Extract the [X, Y] coordinate from the center of the cell holding the provided text.  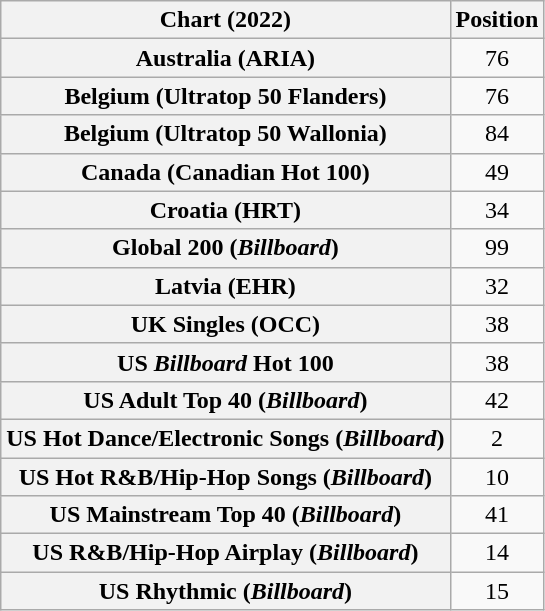
Australia (ARIA) [226, 58]
84 [497, 134]
Global 200 (Billboard) [226, 248]
US Mainstream Top 40 (Billboard) [226, 515]
US Adult Top 40 (Billboard) [226, 400]
2 [497, 438]
Belgium (Ultratop 50 Flanders) [226, 96]
UK Singles (OCC) [226, 324]
US Rhythmic (Billboard) [226, 591]
32 [497, 286]
15 [497, 591]
Croatia (HRT) [226, 210]
34 [497, 210]
US Hot R&B/Hip-Hop Songs (Billboard) [226, 477]
10 [497, 477]
US Hot Dance/Electronic Songs (Billboard) [226, 438]
US Billboard Hot 100 [226, 362]
41 [497, 515]
14 [497, 553]
Position [497, 20]
99 [497, 248]
Canada (Canadian Hot 100) [226, 172]
42 [497, 400]
Chart (2022) [226, 20]
US R&B/Hip-Hop Airplay (Billboard) [226, 553]
Latvia (EHR) [226, 286]
49 [497, 172]
Belgium (Ultratop 50 Wallonia) [226, 134]
